Search for the cell housing the specified text and yield its (X, Y) center coordinate. 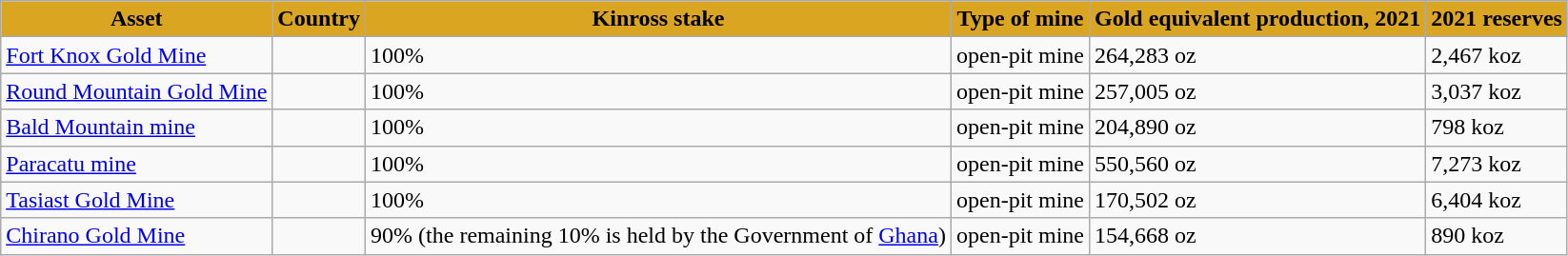
257,005 oz (1257, 91)
Gold equivalent production, 2021 (1257, 19)
264,283 oz (1257, 55)
890 koz (1498, 236)
3,037 koz (1498, 91)
170,502 oz (1257, 200)
7,273 koz (1498, 164)
Tasiast Gold Mine (137, 200)
90% (the remaining 10% is held by the Government of Ghana) (659, 236)
204,890 oz (1257, 128)
Asset (137, 19)
Paracatu mine (137, 164)
Fort Knox Gold Mine (137, 55)
Bald Mountain mine (137, 128)
Kinross stake (659, 19)
Chirano Gold Mine (137, 236)
550,560 oz (1257, 164)
2,467 koz (1498, 55)
Country (319, 19)
798 koz (1498, 128)
Round Mountain Gold Mine (137, 91)
Type of mine (1019, 19)
2021 reserves (1498, 19)
6,404 koz (1498, 200)
154,668 oz (1257, 236)
